Determine the (X, Y) coordinate at the center of the cell enclosing the given text.  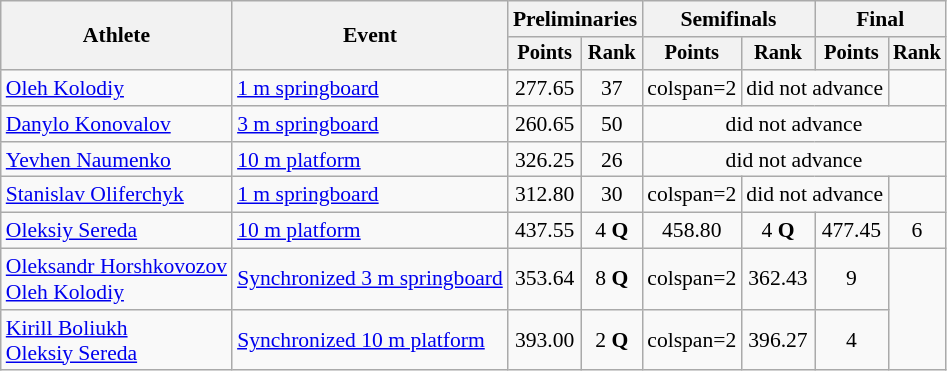
Athlete (116, 36)
Oleksandr HorshkovozovOleh Kolodiy (116, 280)
8 Q (612, 280)
50 (612, 124)
458.80 (692, 231)
Final (880, 19)
277.65 (545, 88)
Kirill BoliukhOleksiy Sereda (116, 340)
353.64 (545, 280)
Stanislav Oliferchyk (116, 195)
Semifinals (728, 19)
Danylo Konovalov (116, 124)
326.25 (545, 160)
437.55 (545, 231)
312.80 (545, 195)
Synchronized 3 m springboard (370, 280)
260.65 (545, 124)
362.43 (778, 280)
Preliminaries (575, 19)
Synchronized 10 m platform (370, 340)
Yevhen Naumenko (116, 160)
Event (370, 36)
Oleksiy Sereda (116, 231)
2 Q (612, 340)
26 (612, 160)
37 (612, 88)
477.45 (852, 231)
Oleh Kolodiy (116, 88)
4 (852, 340)
3 m springboard (370, 124)
393.00 (545, 340)
6 (917, 231)
396.27 (778, 340)
9 (852, 280)
30 (612, 195)
